Extract the (X, Y) coordinate from the center of the cell holding the provided text.  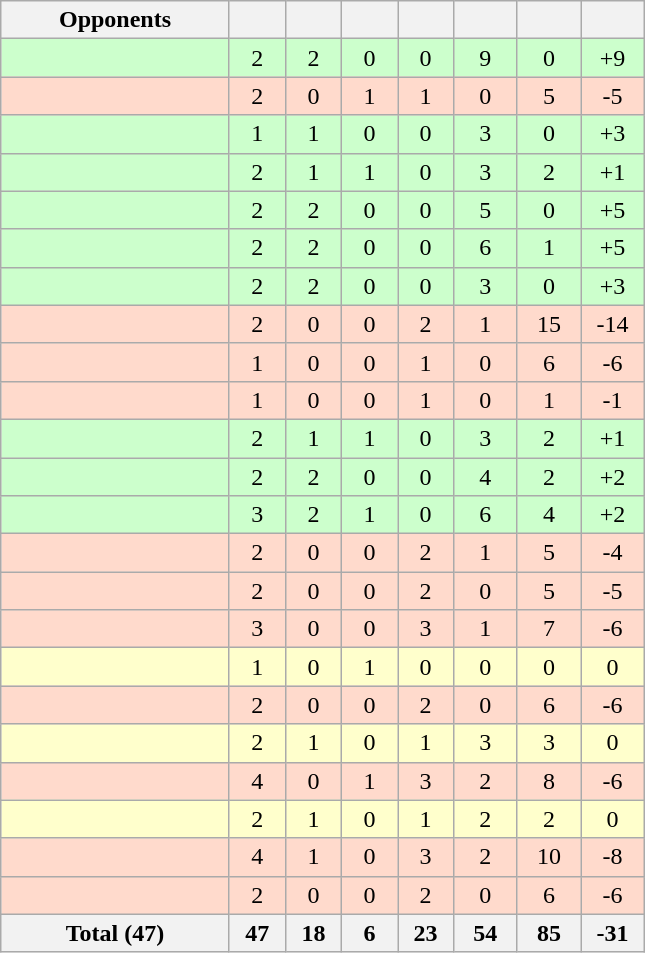
8 (549, 781)
-8 (613, 857)
-14 (613, 324)
23 (426, 933)
47 (257, 933)
15 (549, 324)
+9 (613, 58)
-4 (613, 553)
18 (313, 933)
Total (47) (116, 933)
10 (549, 857)
-31 (613, 933)
7 (549, 629)
9 (486, 58)
54 (486, 933)
Opponents (116, 20)
-1 (613, 400)
85 (549, 933)
